Find where the given text appears and provide that cell's center as [X, Y] coordinate. 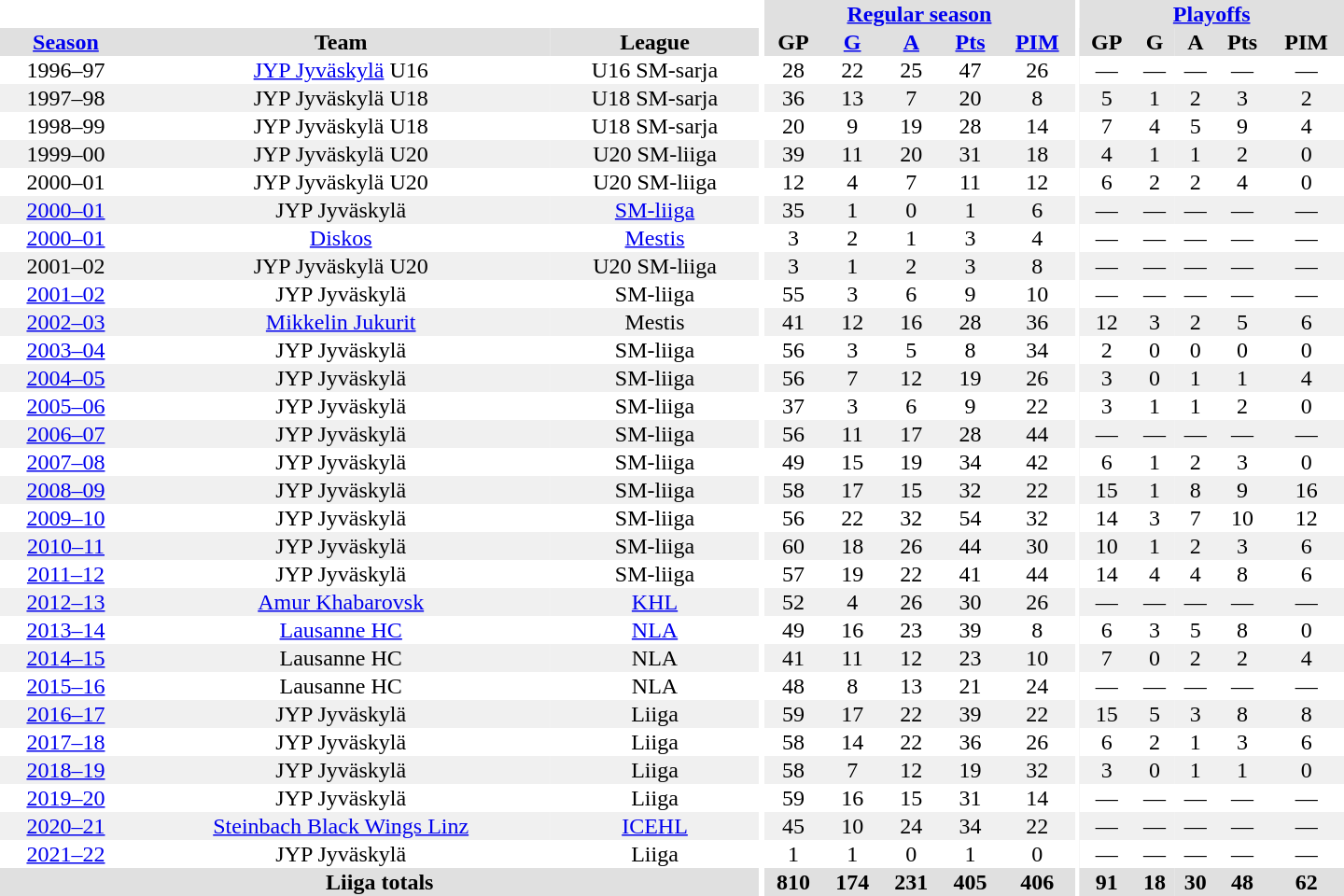
1996–97 [65, 70]
62 [1307, 882]
60 [793, 546]
League [654, 42]
2006–07 [65, 434]
1997–98 [65, 98]
406 [1037, 882]
Regular season [918, 14]
21 [971, 686]
810 [793, 882]
2009–10 [65, 518]
2007–08 [65, 462]
ICEHL [654, 826]
52 [793, 602]
Playoffs [1211, 14]
2015–16 [65, 686]
405 [971, 882]
2017–18 [65, 742]
2012–13 [65, 602]
KHL [654, 602]
Amur Khabarovsk [342, 602]
91 [1107, 882]
37 [793, 406]
42 [1037, 462]
2018–19 [65, 770]
Steinbach Black Wings Linz [342, 826]
2008–09 [65, 490]
55 [793, 294]
2002–03 [65, 322]
2004–05 [65, 378]
Mikkelin Jukurit [342, 322]
2019–20 [65, 798]
1998–99 [65, 126]
35 [793, 210]
2003–04 [65, 350]
2013–14 [65, 630]
Diskos [342, 238]
231 [911, 882]
Liiga totals [380, 882]
57 [793, 574]
45 [793, 826]
Season [65, 42]
2005–06 [65, 406]
2016–17 [65, 714]
2011–12 [65, 574]
2020–21 [65, 826]
2010–11 [65, 546]
54 [971, 518]
JYP Jyväskylä U16 [342, 70]
174 [853, 882]
47 [971, 70]
25 [911, 70]
U16 SM-sarja [654, 70]
Team [342, 42]
1999–00 [65, 154]
2021–22 [65, 854]
2014–15 [65, 658]
